Provide the [X, Y] coordinate of the cell's center where the given text is located.  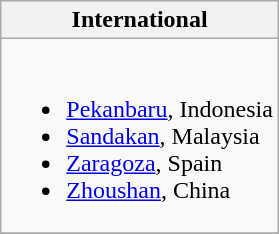
International [140, 20]
Pekanbaru, Indonesia Sandakan, Malaysia Zaragoza, Spain Zhoushan, China [140, 136]
